Return the [X, Y] coordinate for the center point of the cell that contains the specified text.  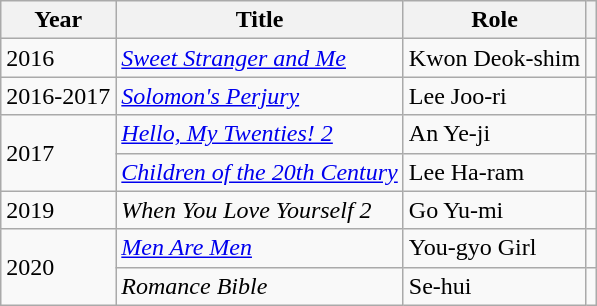
Solomon's Perjury [260, 96]
2019 [58, 210]
An Ye-ji [494, 134]
You-gyo Girl [494, 248]
2017 [58, 153]
2016-2017 [58, 96]
Lee Joo-ri [494, 96]
Sweet Stranger and Me [260, 58]
Go Yu-mi [494, 210]
Children of the 20th Century [260, 172]
Year [58, 20]
Kwon Deok-shim [494, 58]
Hello, My Twenties! 2 [260, 134]
2016 [58, 58]
2020 [58, 267]
Role [494, 20]
Men Are Men [260, 248]
Se-hui [494, 286]
Title [260, 20]
Lee Ha-ram [494, 172]
Romance Bible [260, 286]
When You Love Yourself 2 [260, 210]
